Locate the cell with the specified text and output its [X, Y] center coordinate. 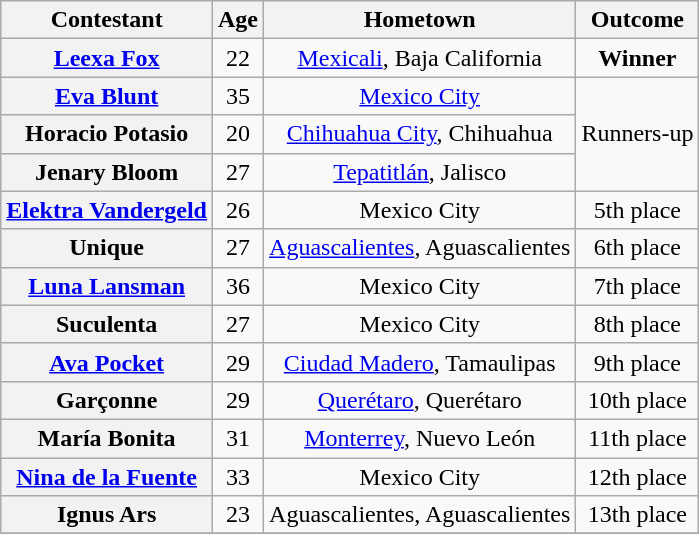
Unique [107, 248]
Outcome [638, 20]
33 [238, 477]
Eva Blunt [107, 96]
Jenary Bloom [107, 172]
Runners-up [638, 134]
6th place [638, 248]
Querétaro, Querétaro [420, 400]
Tepatitlán, Jalisco [420, 172]
Elektra Vandergeld [107, 210]
Horacio Potasio [107, 134]
Hometown [420, 20]
11th place [638, 438]
María Bonita [107, 438]
9th place [638, 362]
Leexa Fox [107, 58]
Ignus Ars [107, 515]
Suculenta [107, 324]
23 [238, 515]
26 [238, 210]
Ava Pocket [107, 362]
22 [238, 58]
10th place [638, 400]
5th place [638, 210]
Chihuahua City, Chihuahua [420, 134]
Mexicali, Baja California [420, 58]
35 [238, 96]
7th place [638, 286]
12th place [638, 477]
Nina de la Fuente [107, 477]
Winner [638, 58]
Age [238, 20]
Contestant [107, 20]
8th place [638, 324]
36 [238, 286]
Monterrey, Nuevo León [420, 438]
13th place [638, 515]
Garçonne [107, 400]
20 [238, 134]
Luna Lansman [107, 286]
31 [238, 438]
Ciudad Madero, Tamaulipas [420, 362]
